Find where the given text appears and provide that cell's center as (X, Y) coordinate. 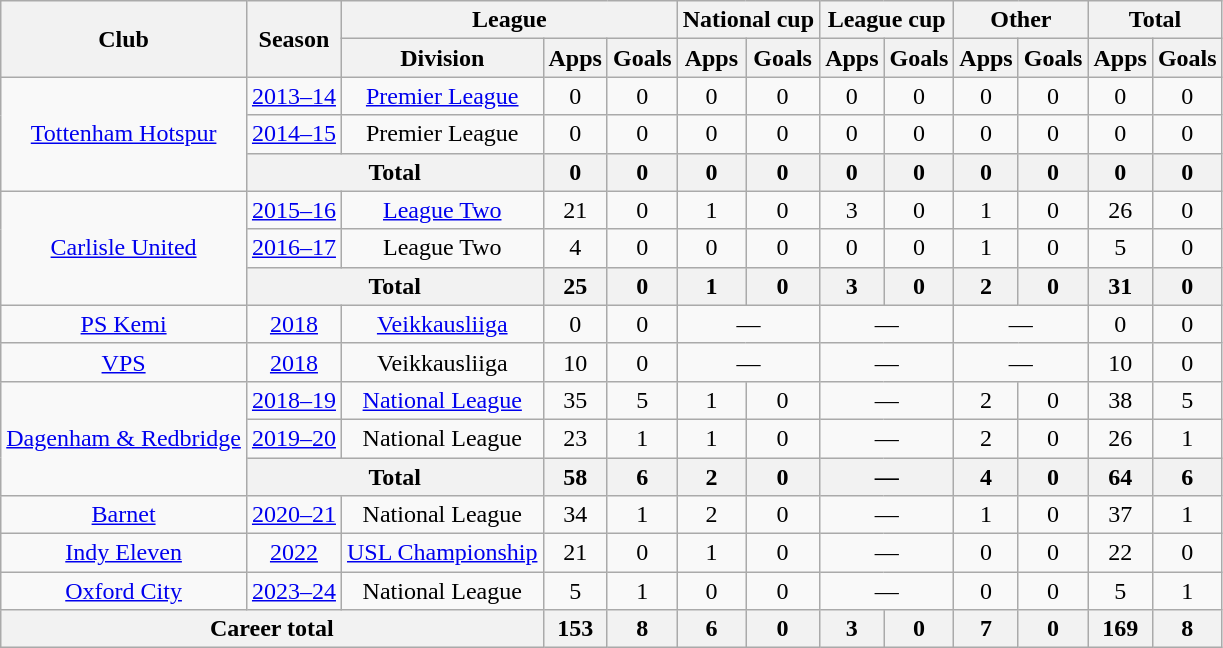
23 (575, 438)
Oxford City (124, 591)
34 (575, 515)
2020–21 (294, 515)
Carlisle United (124, 248)
League (509, 20)
Tottenham Hotspur (124, 134)
Indy Eleven (124, 553)
7 (986, 629)
Career total (272, 629)
169 (1120, 629)
2013–14 (294, 96)
37 (1120, 515)
2019–20 (294, 438)
2016–17 (294, 248)
22 (1120, 553)
National cup (748, 20)
2023–24 (294, 591)
58 (575, 477)
Division (442, 58)
PS Kemi (124, 324)
Club (124, 39)
38 (1120, 400)
31 (1120, 286)
35 (575, 400)
25 (575, 286)
64 (1120, 477)
2018–19 (294, 400)
Season (294, 39)
2022 (294, 553)
USL Championship (442, 553)
Dagenham & Redbridge (124, 438)
Barnet (124, 515)
Other (1021, 20)
2014–15 (294, 134)
League cup (887, 20)
153 (575, 629)
VPS (124, 362)
2015–16 (294, 210)
